Capture the cell that displays the provided text and extract its (x, y) central coordinate. 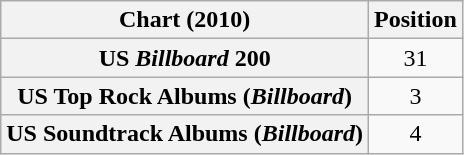
31 (416, 58)
Chart (2010) (185, 20)
US Billboard 200 (185, 58)
4 (416, 134)
3 (416, 96)
Position (416, 20)
US Top Rock Albums (Billboard) (185, 96)
US Soundtrack Albums (Billboard) (185, 134)
